For the text-containing cell, return its midpoint in [x, y] coordinate format. 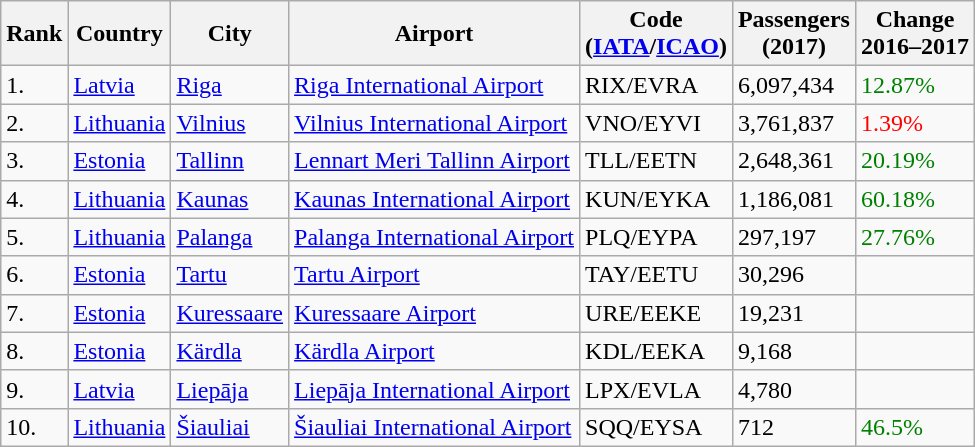
Change2016–2017 [914, 34]
Liepāja [230, 389]
3,761,837 [794, 123]
3. [34, 161]
8. [34, 351]
10. [34, 427]
Code(IATA/ICAO) [656, 34]
712 [794, 427]
1. [34, 85]
VNO/EYVI [656, 123]
Šiauliai International Airport [434, 427]
PLQ/EYPA [656, 237]
Šiauliai [230, 427]
12.87% [914, 85]
TAY/EETU [656, 275]
46.5% [914, 427]
Tallinn [230, 161]
Vilnius International Airport [434, 123]
6,097,434 [794, 85]
URE/EEKE [656, 313]
1.39% [914, 123]
Rank [34, 34]
Kaunas [230, 199]
4. [34, 199]
Riga International Airport [434, 85]
Vilnius [230, 123]
RIX/EVRA [656, 85]
TLL/EETN [656, 161]
4,780 [794, 389]
City [230, 34]
27.76% [914, 237]
2,648,361 [794, 161]
2. [34, 123]
KDL/EEKA [656, 351]
Country [120, 34]
Tartu [230, 275]
Palanga International Airport [434, 237]
Kärdla [230, 351]
9. [34, 389]
KUN/EYKA [656, 199]
Lennart Meri Tallinn Airport [434, 161]
Palanga [230, 237]
Kärdla Airport [434, 351]
30,296 [794, 275]
Passengers(2017) [794, 34]
Kuressaare Airport [434, 313]
Tartu Airport [434, 275]
Kaunas International Airport [434, 199]
9,168 [794, 351]
7. [34, 313]
1,186,081 [794, 199]
19,231 [794, 313]
Liepāja International Airport [434, 389]
LPX/EVLA [656, 389]
SQQ/EYSA [656, 427]
Airport [434, 34]
Riga [230, 85]
60.18% [914, 199]
5. [34, 237]
297,197 [794, 237]
6. [34, 275]
20.19% [914, 161]
Kuressaare [230, 313]
